Scan for the cell matching the given text and deliver its [X, Y] coordinate at center. 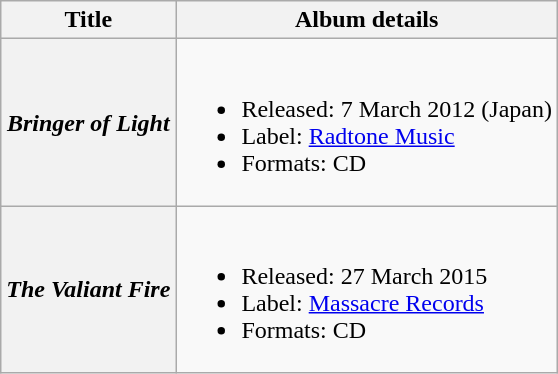
The Valiant Fire [88, 290]
Released: 27 March 2015Label: Massacre RecordsFormats: CD [367, 290]
Bringer of Light [88, 122]
Title [88, 20]
Album details [367, 20]
Released: 7 March 2012 (Japan)Label: Radtone MusicFormats: CD [367, 122]
